Scan for the cell matching the given text and deliver its (x, y) coordinate at center. 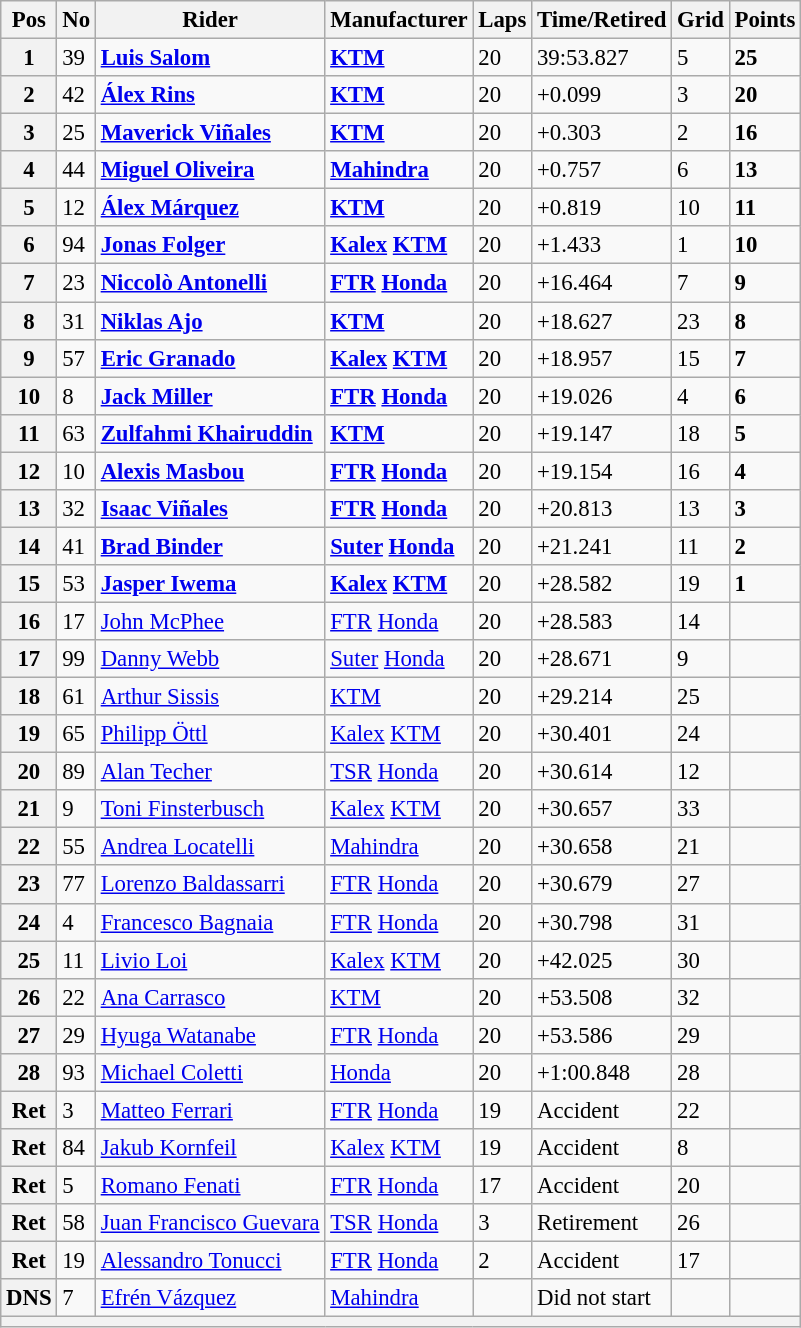
+1:00.848 (602, 1073)
Michael Coletti (210, 1073)
+28.671 (602, 659)
Niklas Ajo (210, 321)
Honda (399, 1073)
Grid (700, 20)
+16.464 (602, 283)
42 (76, 95)
+30.679 (602, 885)
Jack Miller (210, 396)
41 (76, 546)
93 (76, 1073)
39:53.827 (602, 58)
Álex Márquez (210, 208)
Danny Webb (210, 659)
Hyuga Watanabe (210, 1035)
+20.813 (602, 509)
77 (76, 885)
Time/Retired (602, 20)
+18.627 (602, 321)
+19.154 (602, 471)
John McPhee (210, 621)
Alan Techer (210, 772)
53 (76, 584)
Philipp Öttl (210, 734)
Maverick Viñales (210, 133)
Points (764, 20)
44 (76, 170)
No (76, 20)
Miguel Oliveira (210, 170)
Brad Binder (210, 546)
+1.433 (602, 245)
DNS (29, 1298)
+28.582 (602, 584)
Luis Salom (210, 58)
61 (76, 697)
Jakub Kornfeil (210, 1148)
+53.508 (602, 997)
+53.586 (602, 1035)
+18.957 (602, 358)
Pos (29, 20)
Niccolò Antonelli (210, 283)
Lorenzo Baldassarri (210, 885)
Matteo Ferrari (210, 1110)
Juan Francisco Guevara (210, 1223)
33 (700, 809)
94 (76, 245)
+28.583 (602, 621)
Manufacturer (399, 20)
Did not start (602, 1298)
Rider (210, 20)
+30.658 (602, 847)
+0.303 (602, 133)
+30.401 (602, 734)
Isaac Viñales (210, 509)
+30.614 (602, 772)
Toni Finsterbusch (210, 809)
39 (76, 58)
Ana Carrasco (210, 997)
Álex Rins (210, 95)
30 (700, 960)
+21.241 (602, 546)
Arthur Sissis (210, 697)
Alexis Masbou (210, 471)
Zulfahmi Khairuddin (210, 433)
84 (76, 1148)
63 (76, 433)
99 (76, 659)
57 (76, 358)
Livio Loi (210, 960)
+42.025 (602, 960)
Laps (502, 20)
+19.026 (602, 396)
+30.798 (602, 922)
+0.757 (602, 170)
Efrén Vázquez (210, 1298)
Retirement (602, 1223)
+19.147 (602, 433)
Jonas Folger (210, 245)
+0.099 (602, 95)
+0.819 (602, 208)
89 (76, 772)
Romano Fenati (210, 1185)
+29.214 (602, 697)
Jasper Iwema (210, 584)
Andrea Locatelli (210, 847)
Eric Granado (210, 358)
Francesco Bagnaia (210, 922)
Alessandro Tonucci (210, 1261)
55 (76, 847)
65 (76, 734)
+30.657 (602, 809)
58 (76, 1223)
